Output the (X, Y) coordinate of the center of the cell containing the given text.  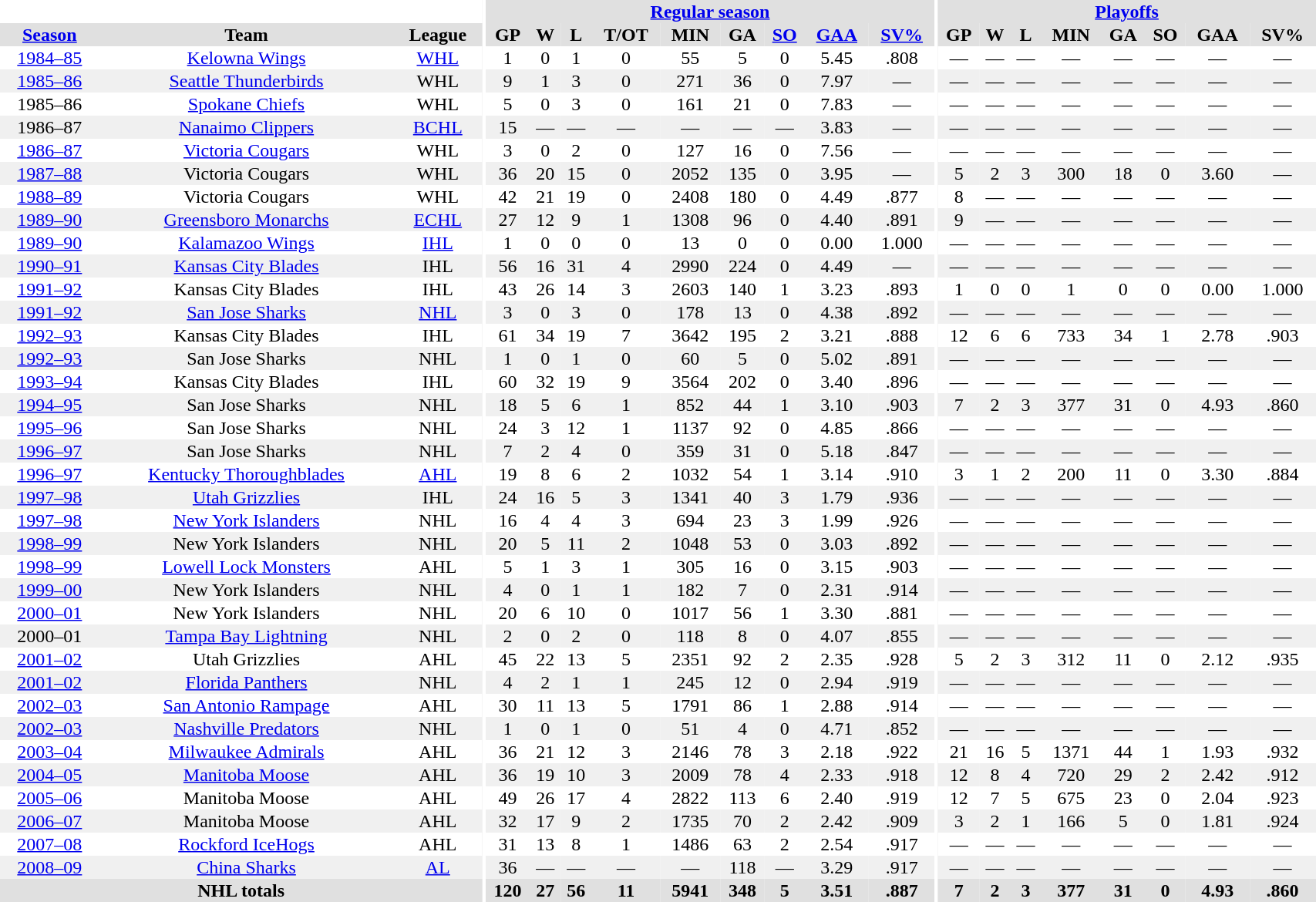
1.81 (1217, 821)
T/OT (626, 35)
348 (742, 890)
2.54 (837, 844)
.855 (902, 636)
.936 (902, 497)
135 (742, 173)
245 (691, 682)
22 (545, 659)
1308 (691, 220)
4.71 (837, 729)
Team (247, 35)
NHL totals (241, 890)
42 (508, 197)
5.45 (837, 58)
1791 (691, 705)
.922 (902, 752)
2146 (691, 752)
Milwaukee Admirals (247, 752)
2351 (691, 659)
180 (742, 197)
3.40 (837, 382)
55 (691, 58)
.928 (902, 659)
3.95 (837, 173)
29 (1123, 775)
70 (742, 821)
2990 (691, 266)
2003–04 (49, 752)
182 (691, 590)
49 (508, 798)
63 (742, 844)
.847 (902, 451)
.887 (902, 890)
2008–09 (49, 867)
166 (1070, 821)
Nanaimo Clippers (247, 127)
Greensboro Monarchs (247, 220)
1017 (691, 613)
14 (576, 289)
Lowell Lock Monsters (247, 567)
3.03 (837, 544)
61 (508, 335)
.909 (902, 821)
2.78 (1217, 335)
305 (691, 567)
1735 (691, 821)
Spokane Chiefs (247, 104)
720 (1070, 775)
2.33 (837, 775)
1995–96 (49, 428)
1987–88 (49, 173)
312 (1070, 659)
3.83 (837, 127)
4.40 (837, 220)
2004–05 (49, 775)
.884 (1283, 474)
359 (691, 451)
1984–85 (49, 58)
2007–08 (49, 844)
127 (691, 150)
3.29 (837, 867)
2.35 (837, 659)
1.93 (1217, 752)
2052 (691, 173)
4.85 (837, 428)
5.18 (837, 451)
2822 (691, 798)
2005–06 (49, 798)
1988–89 (49, 197)
.852 (902, 729)
Season (49, 35)
China Sharks (247, 867)
200 (1070, 474)
2.31 (837, 590)
Kelowna Wings (247, 58)
7.83 (837, 104)
178 (691, 312)
1137 (691, 428)
Tampa Bay Lightning (247, 636)
140 (742, 289)
2603 (691, 289)
43 (508, 289)
.881 (902, 613)
120 (508, 890)
2.88 (837, 705)
694 (691, 520)
.893 (902, 289)
Kentucky Thoroughblades (247, 474)
53 (742, 544)
.924 (1283, 821)
3.21 (837, 335)
1.99 (837, 520)
ECHL (438, 220)
1993–94 (49, 382)
161 (691, 104)
2.12 (1217, 659)
Regular season (711, 12)
2006–07 (49, 821)
3564 (691, 382)
.918 (902, 775)
.888 (902, 335)
1990–91 (49, 266)
3.51 (837, 890)
.896 (902, 382)
1486 (691, 844)
Nashville Predators (247, 729)
1341 (691, 497)
Rockford IceHogs (247, 844)
86 (742, 705)
.926 (902, 520)
2.04 (1217, 798)
.808 (902, 58)
1371 (1070, 752)
Playoffs (1127, 12)
1048 (691, 544)
40 (742, 497)
96 (742, 220)
2009 (691, 775)
4.38 (837, 312)
852 (691, 405)
2.18 (837, 752)
2.94 (837, 682)
2.40 (837, 798)
675 (1070, 798)
.877 (902, 197)
.935 (1283, 659)
1032 (691, 474)
3.14 (837, 474)
2408 (691, 197)
1994–95 (49, 405)
113 (742, 798)
1.79 (837, 497)
5.02 (837, 358)
3.15 (837, 567)
51 (691, 729)
300 (1070, 173)
45 (508, 659)
.866 (902, 428)
3.10 (837, 405)
5941 (691, 890)
AL (438, 867)
3.60 (1217, 173)
3642 (691, 335)
Florida Panthers (247, 682)
7.56 (837, 150)
195 (742, 335)
7.97 (837, 81)
San Antonio Rampage (247, 705)
League (438, 35)
1999–00 (49, 590)
.912 (1283, 775)
.910 (902, 474)
3.23 (837, 289)
.932 (1283, 752)
202 (742, 382)
54 (742, 474)
733 (1070, 335)
.923 (1283, 798)
30 (508, 705)
Kalamazoo Wings (247, 243)
BCHL (438, 127)
224 (742, 266)
271 (691, 81)
4.07 (837, 636)
Seattle Thunderbirds (247, 81)
